Capture the cell that displays the provided text and extract its (X, Y) central coordinate. 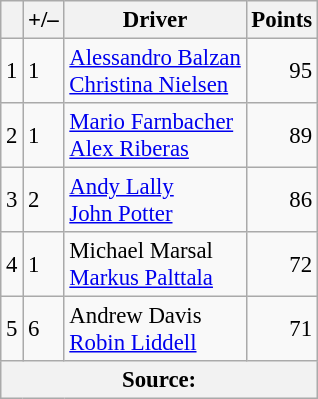
Alessandro Balzan Christina Nielsen (155, 72)
72 (282, 264)
71 (282, 330)
3 (12, 200)
Andy Lally John Potter (155, 200)
+/– (44, 20)
Mario Farnbacher Alex Riberas (155, 136)
89 (282, 136)
Driver (155, 20)
Points (282, 20)
4 (12, 264)
6 (44, 330)
5 (12, 330)
Andrew Davis Robin Liddell (155, 330)
Michael Marsal Markus Palttala (155, 264)
95 (282, 72)
86 (282, 200)
